Determine the (x, y) coordinate at the center of the cell enclosing the given text.  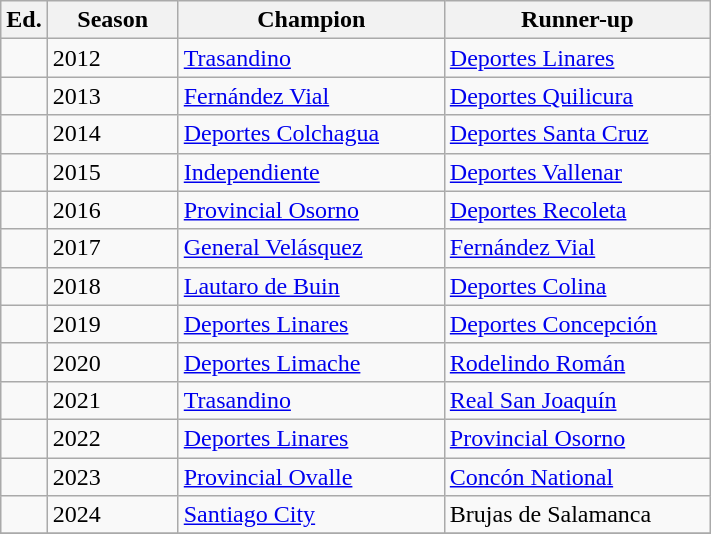
Season (112, 20)
Deportes Recoleta (577, 210)
2023 (112, 477)
2021 (112, 400)
2016 (112, 210)
Deportes Concepción (577, 324)
Brujas de Salamanca (577, 515)
Runner-up (577, 20)
2017 (112, 248)
2022 (112, 438)
Deportes Vallenar (577, 172)
2020 (112, 362)
Provincial Ovalle (311, 477)
2019 (112, 324)
Deportes Limache (311, 362)
2024 (112, 515)
Ed. (24, 20)
Real San Joaquín (577, 400)
Deportes Colchagua (311, 134)
Lautaro de Buin (311, 286)
2014 (112, 134)
Champion (311, 20)
Deportes Quilicura (577, 96)
General Velásquez (311, 248)
2018 (112, 286)
2015 (112, 172)
Rodelindo Román (577, 362)
Concón National (577, 477)
Santiago City (311, 515)
2012 (112, 58)
Independiente (311, 172)
2013 (112, 96)
Deportes Colina (577, 286)
Deportes Santa Cruz (577, 134)
